Capture the cell that displays the provided text and extract its (X, Y) central coordinate. 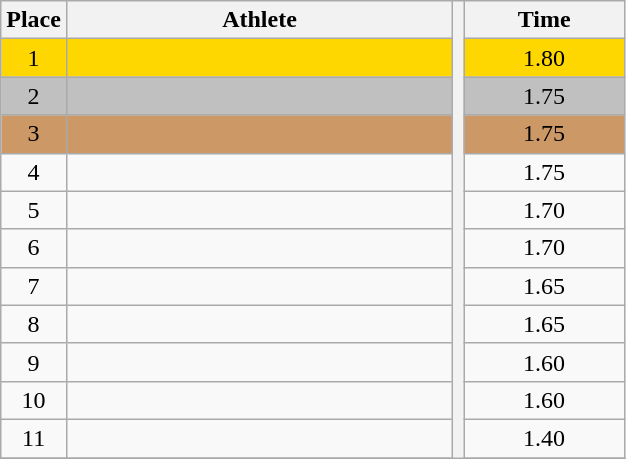
6 (34, 248)
8 (34, 324)
10 (34, 400)
1.80 (544, 58)
9 (34, 362)
11 (34, 438)
5 (34, 210)
3 (34, 134)
Athlete (259, 20)
2 (34, 96)
Place (34, 20)
1 (34, 58)
1.40 (544, 438)
4 (34, 172)
7 (34, 286)
Time (544, 20)
